Detect which cell encompasses the target text, then output its [X, Y] center coordinate. 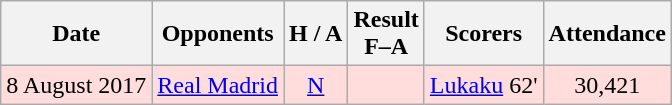
H / A [316, 34]
30,421 [607, 85]
Attendance [607, 34]
Date [76, 34]
Real Madrid [218, 85]
8 August 2017 [76, 85]
ResultF–A [386, 34]
Opponents [218, 34]
Scorers [484, 34]
N [316, 85]
Lukaku 62' [484, 85]
